Search for the cell housing the specified text and yield its (X, Y) center coordinate. 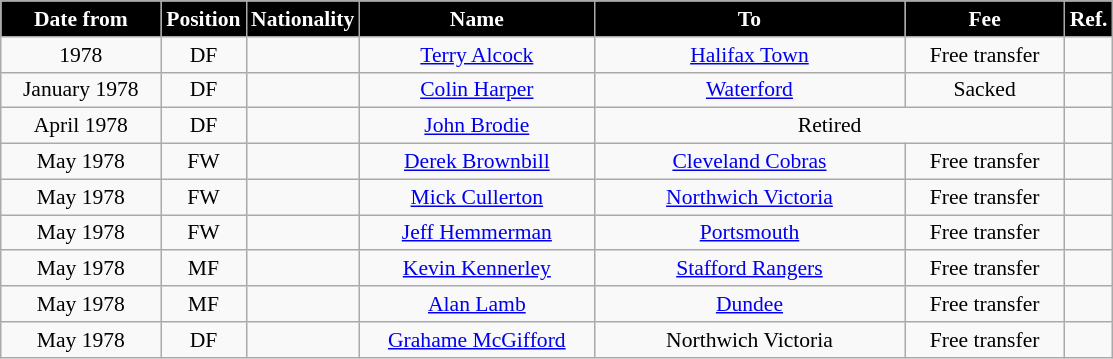
John Brodie (476, 126)
Fee (985, 19)
1978 (81, 55)
Position (204, 19)
Date from (81, 19)
Waterford (749, 90)
To (749, 19)
Retired (829, 126)
Name (476, 19)
Alan Lamb (476, 304)
Stafford Rangers (749, 269)
January 1978 (81, 90)
Sacked (985, 90)
Jeff Hemmerman (476, 233)
Portsmouth (749, 233)
Grahame McGifford (476, 340)
Colin Harper (476, 90)
Cleveland Cobras (749, 162)
Dundee (749, 304)
Mick Cullerton (476, 197)
Halifax Town (749, 55)
Terry Alcock (476, 55)
Kevin Kennerley (476, 269)
Nationality (302, 19)
Ref. (1089, 19)
April 1978 (81, 126)
Derek Brownbill (476, 162)
